Search for the cell housing the specified text and yield its (x, y) center coordinate. 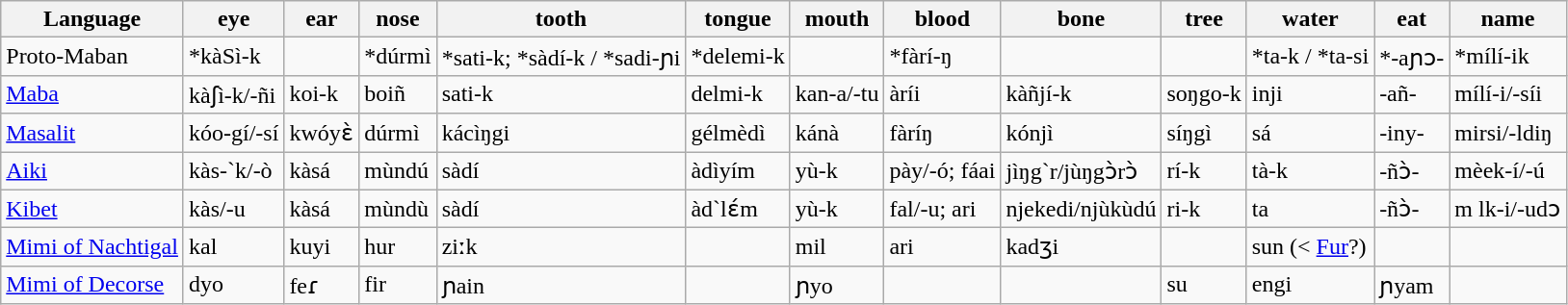
àd`lɛ́m (738, 209)
soŋgo-k (1204, 94)
boiñ (398, 94)
m lk-i/-udɔ (1508, 209)
delmi-k (738, 94)
blood (942, 19)
tongue (738, 19)
sá (1310, 133)
kwóyɛ̀ (322, 133)
kóo-gí/-sí (233, 133)
koi-k (322, 94)
njekedi/njùkùdú (1081, 209)
kàs/-u (233, 209)
Kibet (92, 209)
name (1508, 19)
kàs-`k/-ò (233, 171)
*ta-k / *ta-si (1310, 57)
*sati-k; *sàdí-k / *sadi-ɲi (561, 57)
ɲyo (837, 285)
àríi (942, 94)
kal (233, 247)
nose (398, 19)
Mimi of Decorse (92, 285)
Aiki (92, 171)
tree (1204, 19)
kánà (837, 133)
fàríŋ (942, 133)
su (1204, 285)
ɲain (561, 285)
Proto-Maban (92, 57)
mèek-í/-ú (1508, 171)
ɲyam (1412, 285)
ta (1310, 209)
sati-k (561, 94)
kácìŋgi (561, 133)
eye (233, 19)
mùndù (398, 209)
feɾ (322, 285)
-añ- (1412, 94)
engi (1310, 285)
kàʃì-k/-ñi (233, 94)
fal/-u; ari (942, 209)
dyo (233, 285)
Mimi of Nachtigal (92, 247)
ziːk (561, 247)
mílí-i/-síi (1508, 94)
tooth (561, 19)
hur (398, 247)
mùndú (398, 171)
sun (< Fur?) (1310, 247)
ri-k (1204, 209)
fir (398, 285)
ari (942, 247)
síŋgì (1204, 133)
àdìyím (738, 171)
pày/-ó; fáai (942, 171)
kadʒi (1081, 247)
kàñjí-k (1081, 94)
*dúrmì (398, 57)
tà-k (1310, 171)
water (1310, 19)
rí-k (1204, 171)
bone (1081, 19)
*-aɲɔ- (1412, 57)
*fàrí-ŋ (942, 57)
-iny- (1412, 133)
*kàSì-k (233, 57)
Language (92, 19)
mouth (837, 19)
inji (1310, 94)
kónjì (1081, 133)
kuyi (322, 247)
mil (837, 247)
dúrmì (398, 133)
*delemi-k (738, 57)
*mílí-ik (1508, 57)
kan-a/-tu (837, 94)
mirsi/-ldiŋ (1508, 133)
ear (322, 19)
jìŋg`r/jùŋgɔ̀rɔ̀ (1081, 171)
eat (1412, 19)
gélmèdì (738, 133)
Masalit (92, 133)
Maba (92, 94)
